Identify which cell holds the provided text, then report its (x, y) central coordinate. 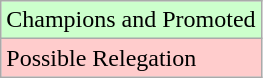
Champions and Promoted (131, 20)
Possible Relegation (131, 58)
